From the cell containing the given text, extract its center point as (X, Y) coordinate. 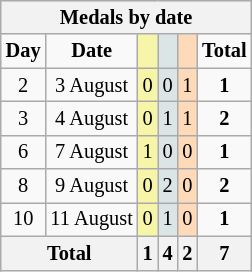
Medals by date (126, 17)
9 August (92, 186)
7 August (92, 152)
Date (92, 51)
3 August (92, 85)
4 August (92, 118)
4 (168, 253)
11 August (92, 219)
7 (224, 253)
Day (24, 51)
3 (24, 118)
6 (24, 152)
8 (24, 186)
10 (24, 219)
